Search for the cell housing the specified text and yield its (x, y) center coordinate. 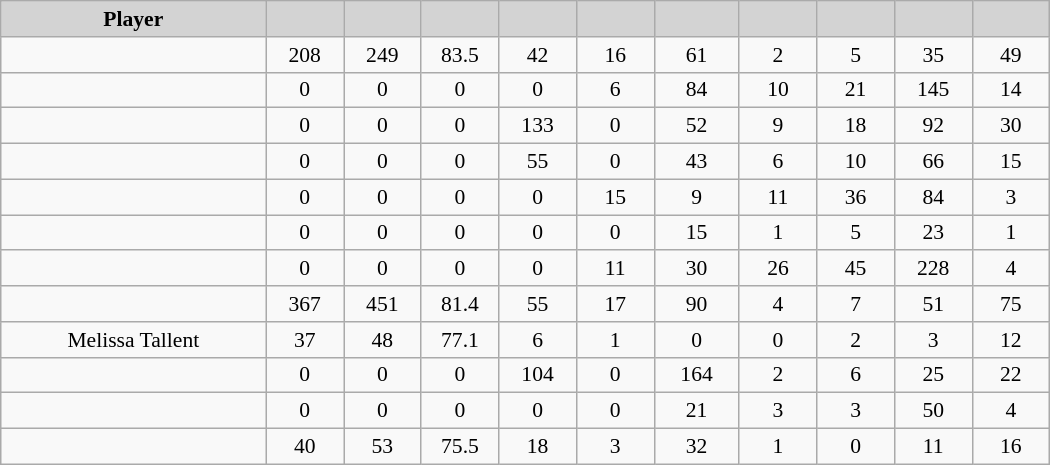
25 (933, 375)
51 (933, 304)
92 (933, 126)
7 (856, 304)
Player (134, 19)
164 (696, 375)
26 (778, 269)
61 (696, 55)
22 (1011, 375)
367 (305, 304)
52 (696, 126)
32 (696, 447)
208 (305, 55)
42 (538, 55)
451 (383, 304)
104 (538, 375)
50 (933, 411)
36 (856, 197)
133 (538, 126)
77.1 (460, 340)
14 (1011, 90)
81.4 (460, 304)
49 (1011, 55)
145 (933, 90)
12 (1011, 340)
37 (305, 340)
249 (383, 55)
75.5 (460, 447)
40 (305, 447)
75 (1011, 304)
Melissa Tallent (134, 340)
17 (615, 304)
90 (696, 304)
228 (933, 269)
35 (933, 55)
23 (933, 233)
53 (383, 447)
83.5 (460, 55)
45 (856, 269)
66 (933, 162)
48 (383, 340)
43 (696, 162)
